From the cell containing the given text, extract its center point as [x, y] coordinate. 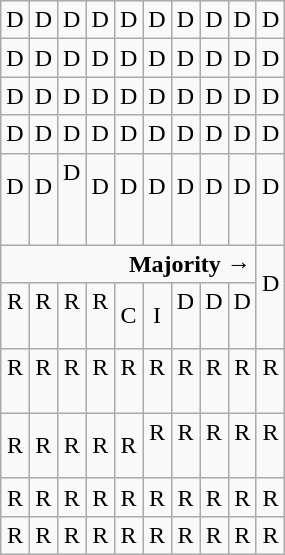
I [157, 316]
Majority → [129, 264]
C [128, 316]
